Scan for the cell matching the given text and deliver its (X, Y) coordinate at center. 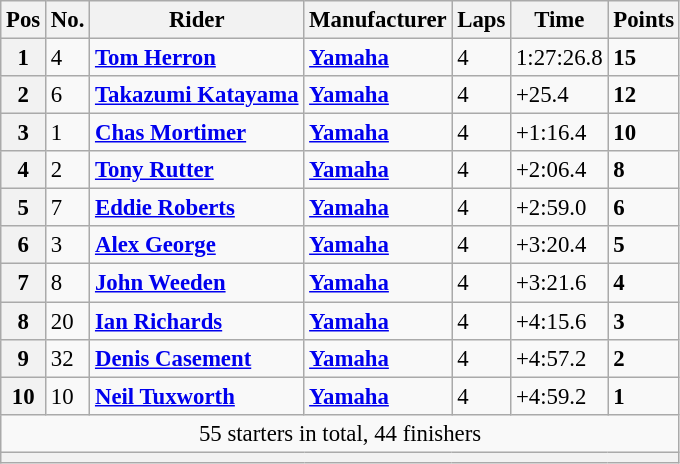
Eddie Roberts (197, 208)
Time (560, 20)
15 (644, 58)
+1:16.4 (560, 133)
20 (68, 321)
Denis Casement (197, 358)
No. (68, 20)
+2:59.0 (560, 208)
Manufacturer (378, 20)
+2:06.4 (560, 170)
Laps (482, 20)
Takazumi Katayama (197, 95)
Tony Rutter (197, 170)
Pos (24, 20)
Rider (197, 20)
Ian Richards (197, 321)
+3:21.6 (560, 283)
+3:20.4 (560, 245)
Tom Herron (197, 58)
Points (644, 20)
Alex George (197, 245)
+4:57.2 (560, 358)
Chas Mortimer (197, 133)
1:27:26.8 (560, 58)
9 (24, 358)
+25.4 (560, 95)
+4:59.2 (560, 396)
+4:15.6 (560, 321)
John Weeden (197, 283)
12 (644, 95)
Neil Tuxworth (197, 396)
32 (68, 358)
55 starters in total, 44 finishers (340, 433)
